Return the [X, Y] coordinate for the center point of the cell that contains the specified text.  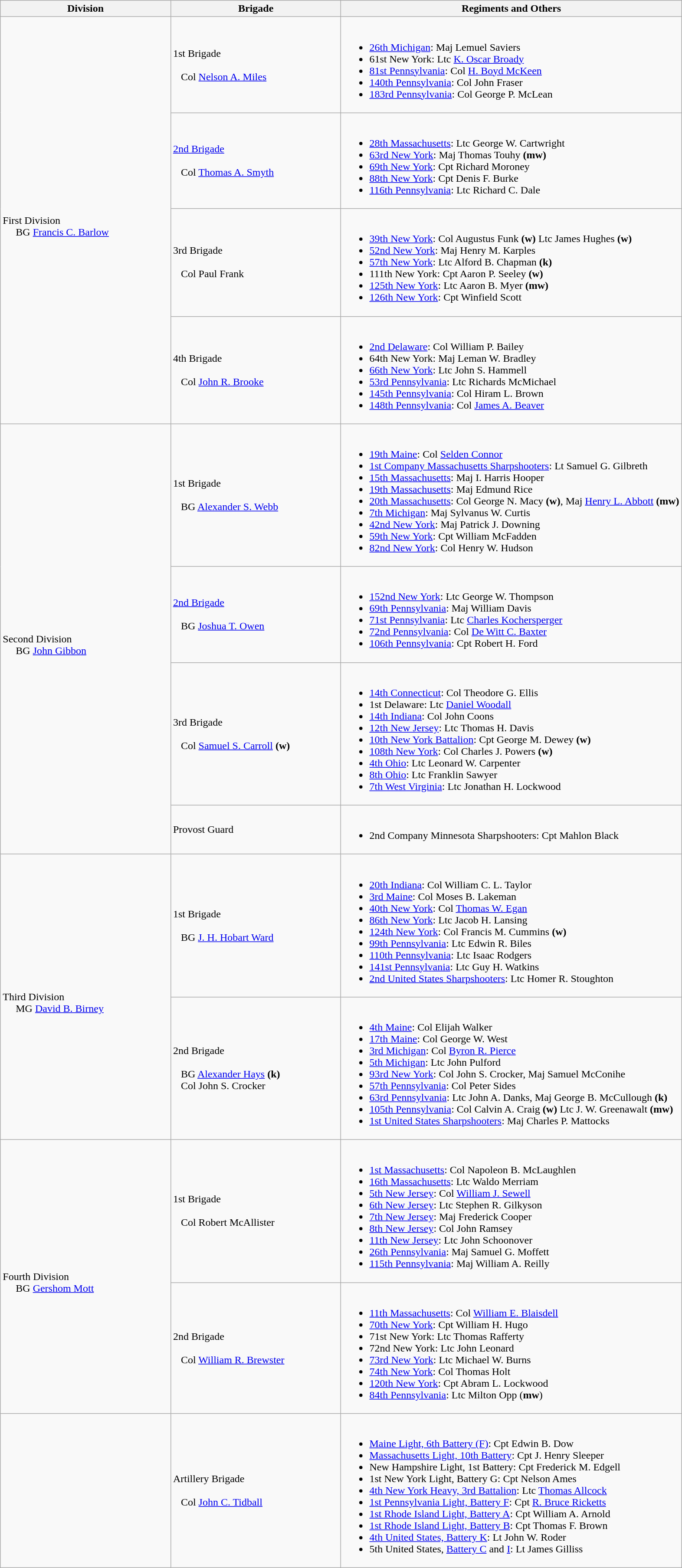
Artillery Brigade Col John C. Tidball [256, 1491]
First Division BG Francis C. Barlow [86, 220]
3rd Brigade Col Samuel S. Carroll (w) [256, 734]
2nd Brigade BG Alexander Hays (k) Col John S. Crocker [256, 1068]
1st Brigade Col Nelson A. Miles [256, 65]
Brigade [256, 9]
2nd Brigade BG Joshua T. Owen [256, 614]
2nd Company Minnesota Sharpshooters: Cpt Mahlon Black [511, 829]
Regiments and Others [511, 9]
1st Brigade Col Robert McAllister [256, 1211]
Fourth Division BG Gershom Mott [86, 1276]
Provost Guard [256, 829]
2nd Brigade Col William R. Brewster [256, 1348]
1st Brigade BG J. H. Hobart Ward [256, 926]
3rd Brigade Col Paul Frank [256, 262]
4th Brigade Col John R. Brooke [256, 370]
Second Division BG John Gibbon [86, 639]
2nd Brigade Col Thomas A. Smyth [256, 160]
Division [86, 9]
Third Division MG David B. Birney [86, 997]
1st Brigade BG Alexander S. Webb [256, 495]
